From the cell containing the given text, extract its center point as [X, Y] coordinate. 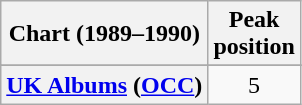
Chart (1989–1990) [104, 34]
UK Albums (OCC) [104, 85]
5 [254, 85]
Peakposition [254, 34]
